Scan for the cell matching the given text and deliver its [X, Y] coordinate at center. 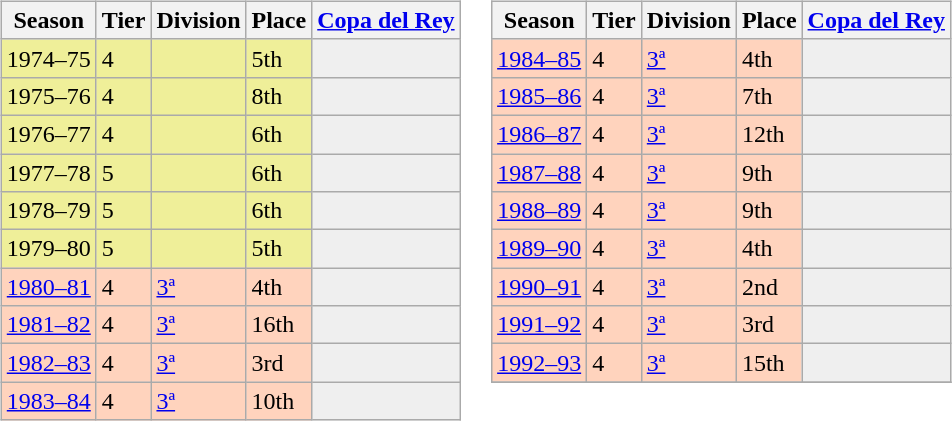
8th [279, 96]
1979–80 [48, 249]
7th [769, 96]
16th [279, 325]
12th [769, 134]
1989–90 [540, 249]
1981–82 [48, 325]
1991–92 [540, 325]
2nd [769, 287]
1985–86 [540, 96]
1976–77 [48, 134]
15th [769, 363]
1980–81 [48, 287]
1978–79 [48, 211]
10th [279, 401]
1974–75 [48, 58]
1983–84 [48, 401]
1988–89 [540, 211]
1992–93 [540, 363]
1986–87 [540, 134]
1987–88 [540, 173]
1984–85 [540, 58]
1975–76 [48, 96]
1990–91 [540, 287]
1982–83 [48, 363]
1977–78 [48, 173]
